Return (x, y) of the center of cell containing provided text 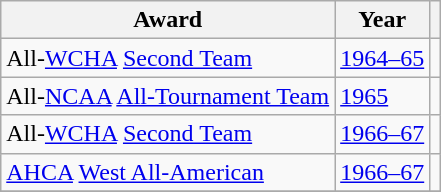
Award (168, 20)
1965 (382, 96)
All-NCAA All-Tournament Team (168, 96)
1964–65 (382, 58)
AHCA West All-American (168, 172)
Year (382, 20)
